Extract the [X, Y] coordinate from the center of the cell holding the provided text.  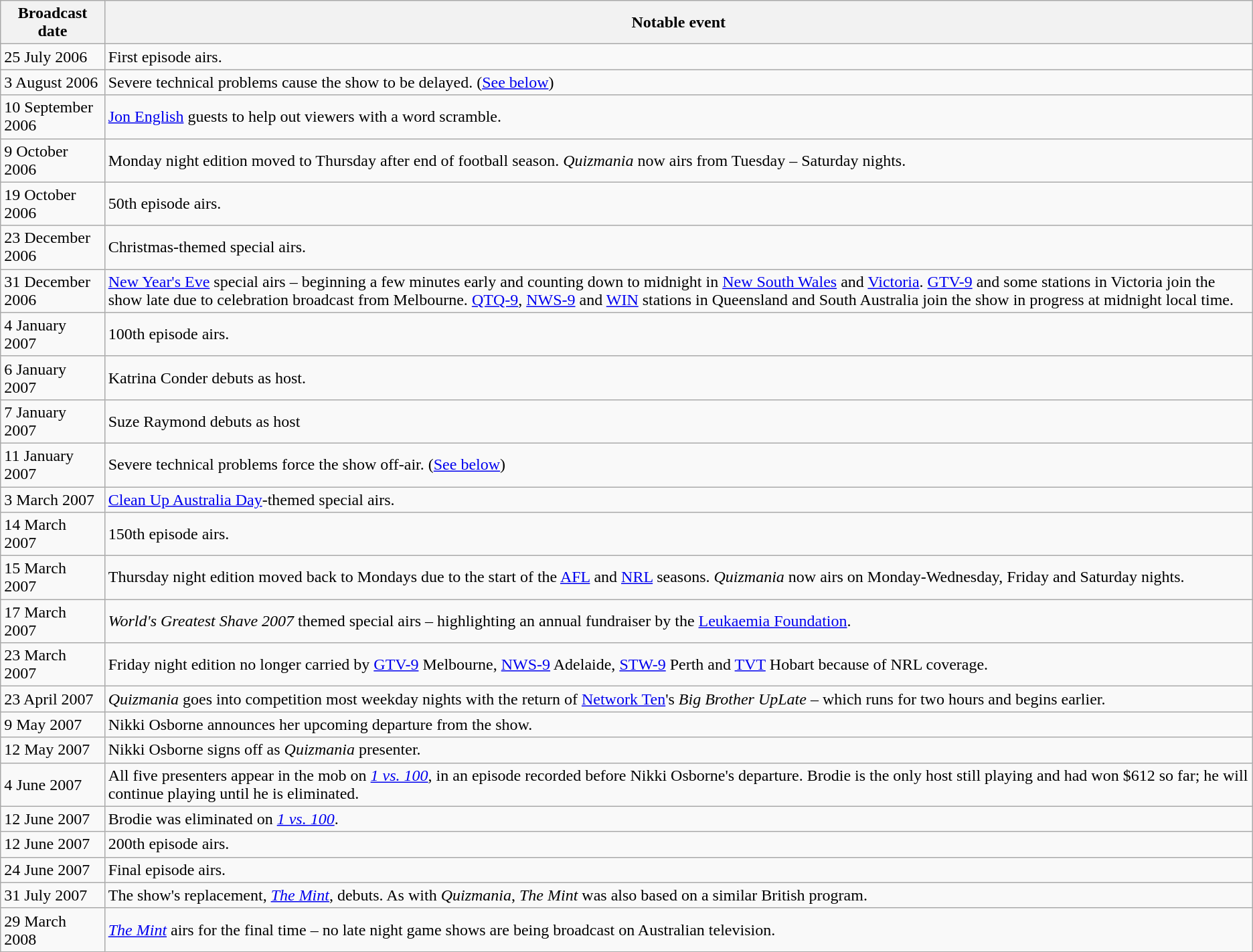
11 January 2007 [52, 464]
9 May 2007 [52, 725]
31 December 2006 [52, 290]
14 March 2007 [52, 534]
Nikki Osborne signs off as Quizmania presenter. [679, 750]
24 June 2007 [52, 870]
Suze Raymond debuts as host [679, 421]
100th episode airs. [679, 335]
25 July 2006 [52, 57]
29 March 2008 [52, 930]
3 August 2006 [52, 82]
World's Greatest Shave 2007 themed special airs – highlighting an annual fundraiser by the Leukaemia Foundation. [679, 621]
First episode airs. [679, 57]
Christmas-themed special airs. [679, 248]
4 June 2007 [52, 784]
Clean Up Australia Day-themed special airs. [679, 500]
Severe technical problems cause the show to be delayed. (See below) [679, 82]
15 March 2007 [52, 578]
7 January 2007 [52, 421]
150th episode airs. [679, 534]
23 April 2007 [52, 699]
12 May 2007 [52, 750]
Notable event [679, 23]
Monday night edition moved to Thursday after end of football season. Quizmania now airs from Tuesday – Saturday nights. [679, 161]
Brodie was eliminated on 1 vs. 100. [679, 819]
Nikki Osborne announces her upcoming departure from the show. [679, 725]
10 September 2006 [52, 116]
50th episode airs. [679, 203]
3 March 2007 [52, 500]
23 December 2006 [52, 248]
Final episode airs. [679, 870]
The show's replacement, The Mint, debuts. As with Quizmania, The Mint was also based on a similar British program. [679, 895]
Jon English guests to help out viewers with a word scramble. [679, 116]
Broadcast date [52, 23]
Katrina Conder debuts as host. [679, 377]
19 October 2006 [52, 203]
The Mint airs for the final time – no late night game shows are being broadcast on Australian television. [679, 930]
6 January 2007 [52, 377]
31 July 2007 [52, 895]
Severe technical problems force the show off-air. (See below) [679, 464]
23 March 2007 [52, 665]
200th episode airs. [679, 844]
Friday night edition no longer carried by GTV-9 Melbourne, NWS-9 Adelaide, STW-9 Perth and TVT Hobart because of NRL coverage. [679, 665]
4 January 2007 [52, 335]
9 October 2006 [52, 161]
17 March 2007 [52, 621]
